Return (x, y) of the center of cell containing provided text 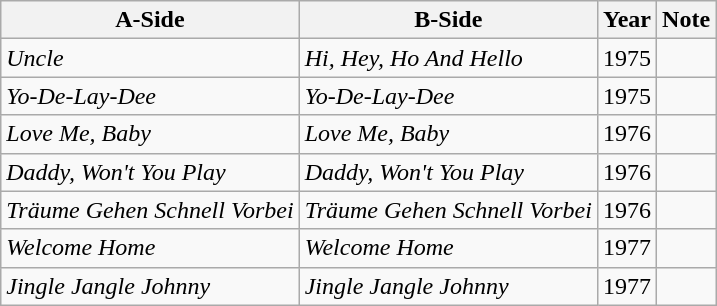
A-Side (150, 20)
B-Side (448, 20)
Note (686, 20)
Hi, Hey, Ho And Hello (448, 58)
Year (626, 20)
Uncle (150, 58)
